Pinpoint the cell where the given text exists, returning its [X, Y] midpoint coordinate. 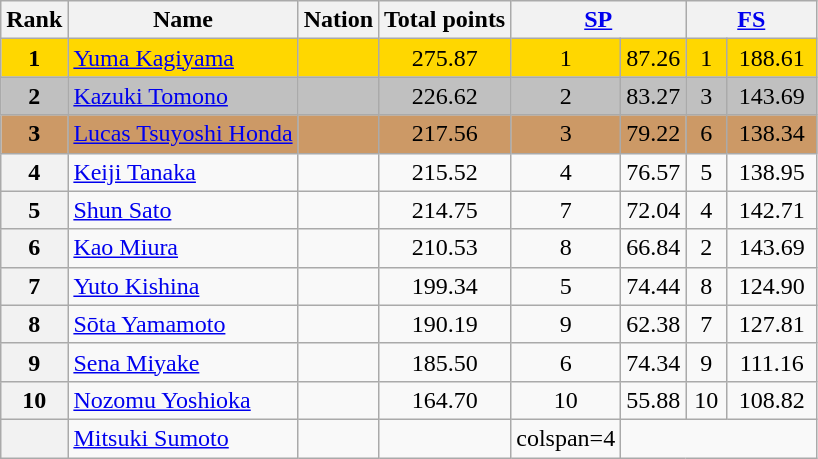
127.81 [772, 324]
62.38 [654, 324]
190.19 [445, 324]
79.22 [654, 134]
Lucas Tsuyoshi Honda [183, 134]
Sōta Yamamoto [183, 324]
55.88 [654, 400]
87.26 [654, 58]
FS [752, 20]
Nozomu Yoshioka [183, 400]
214.75 [445, 210]
217.56 [445, 134]
74.44 [654, 286]
226.62 [445, 96]
138.95 [772, 172]
76.57 [654, 172]
199.34 [445, 286]
Kao Miura [183, 248]
66.84 [654, 248]
72.04 [654, 210]
188.61 [772, 58]
Nation [338, 20]
Yuto Kishina [183, 286]
colspan=4 [566, 438]
Total points [445, 20]
Yuma Kagiyama [183, 58]
Shun Sato [183, 210]
83.27 [654, 96]
185.50 [445, 362]
275.87 [445, 58]
74.34 [654, 362]
Keiji Tanaka [183, 172]
Mitsuki Sumoto [183, 438]
108.82 [772, 400]
Rank [34, 20]
124.90 [772, 286]
215.52 [445, 172]
142.71 [772, 210]
Name [183, 20]
164.70 [445, 400]
138.34 [772, 134]
210.53 [445, 248]
Sena Miyake [183, 362]
SP [598, 20]
Kazuki Tomono [183, 96]
111.16 [772, 362]
